Output the [x, y] coordinate of the center of the cell containing the given text.  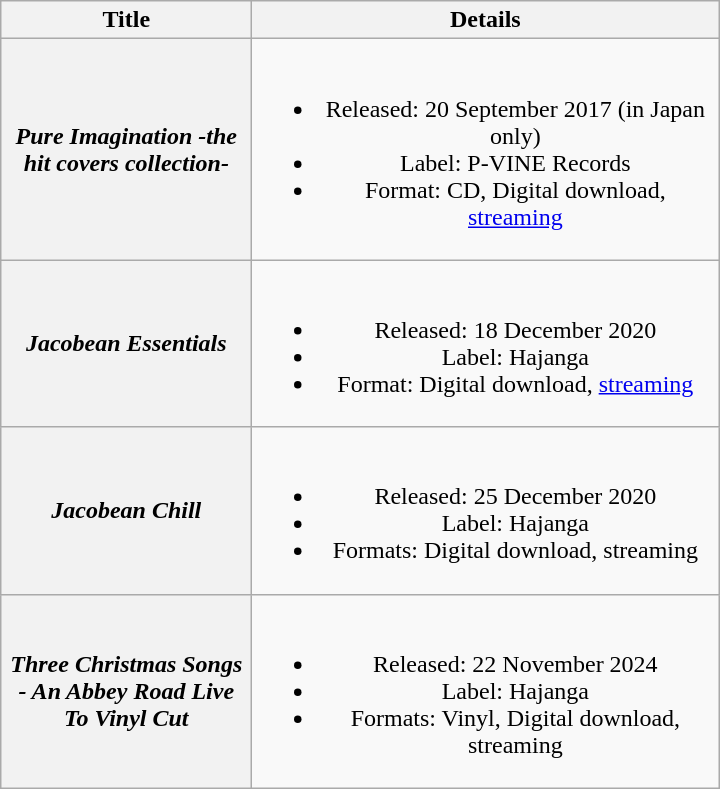
Jacobean Essentials [126, 344]
Three Christmas Songs - An Abbey Road Live To Vinyl Cut [126, 691]
Title [126, 20]
Released: 18 December 2020Label: HajangaFormat: Digital download, streaming [486, 344]
Released: 20 September 2017 (in Japan only)Label: P-VINE RecordsFormat: CD, Digital download, streaming [486, 150]
Released: 22 November 2024Label: HajangaFormats: Vinyl, Digital download, streaming [486, 691]
Pure Imagination -the hit covers collection- [126, 150]
Released: 25 December 2020Label: HajangaFormats: Digital download, streaming [486, 510]
Details [486, 20]
Jacobean Chill [126, 510]
